Locate the cell with the specified text and output its (x, y) center coordinate. 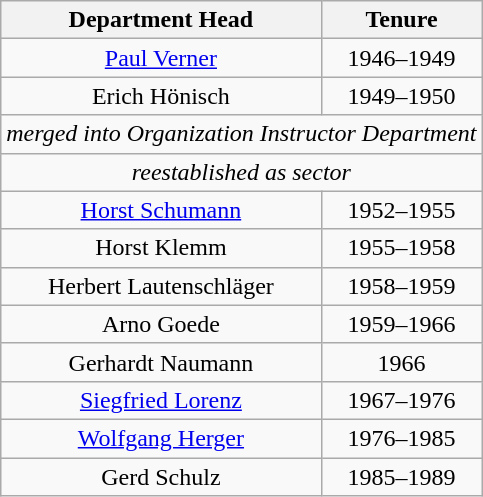
Siegfried Lorenz (161, 400)
1985–1989 (402, 477)
1958–1959 (402, 286)
1946–1949 (402, 58)
Arno Goede (161, 324)
1949–1950 (402, 96)
Department Head (161, 20)
1967–1976 (402, 400)
merged into Organization Instructor Department (242, 134)
Wolfgang Herger (161, 438)
Tenure (402, 20)
Herbert Lautenschläger (161, 286)
1955–1958 (402, 248)
Paul Verner (161, 58)
Horst Klemm (161, 248)
Horst Schumann (161, 210)
1976–1985 (402, 438)
Gerhardt Naumann (161, 362)
1952–1955 (402, 210)
reestablished as sector (242, 172)
Gerd Schulz (161, 477)
1966 (402, 362)
1959–1966 (402, 324)
Erich Hönisch (161, 96)
